Find where the given text appears and provide that cell's center as [x, y] coordinate. 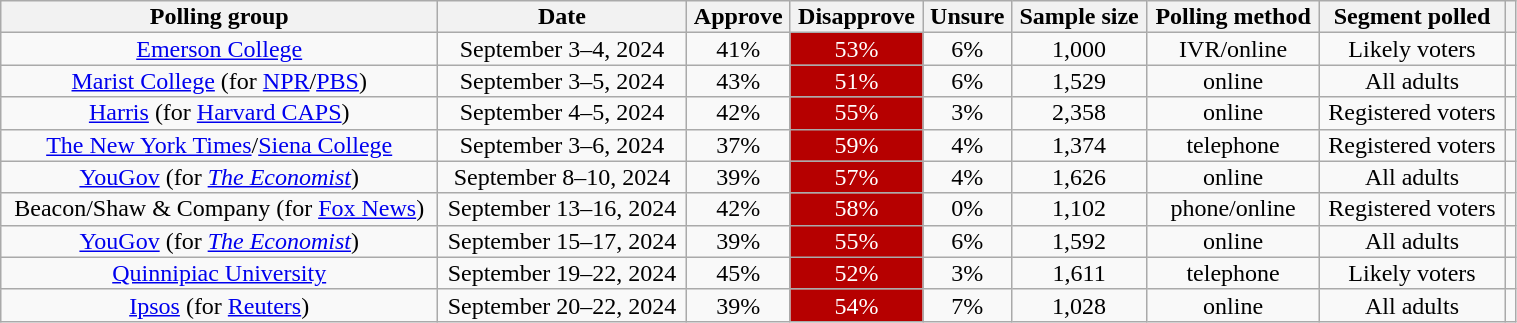
Segment polled [1412, 17]
IVR/online [1234, 49]
57% [856, 177]
1,374 [1078, 145]
1,000 [1078, 49]
54% [856, 305]
52% [856, 273]
Marist College (for NPR/PBS) [220, 81]
The New York Times/Siena College [220, 145]
September 8–10, 2024 [562, 177]
53% [856, 49]
September 3–4, 2024 [562, 49]
September 4–5, 2024 [562, 113]
September 19–22, 2024 [562, 273]
Emerson College [220, 49]
Sample size [1078, 17]
1,592 [1078, 241]
Beacon/Shaw & Company (for Fox News) [220, 209]
7% [968, 305]
41% [738, 49]
September 3–5, 2024 [562, 81]
Ipsos (for Reuters) [220, 305]
Polling method [1234, 17]
1,611 [1078, 273]
Disapprove [856, 17]
September 3–6, 2024 [562, 145]
45% [738, 273]
September 20–22, 2024 [562, 305]
1,028 [1078, 305]
phone/online [1234, 209]
59% [856, 145]
0% [968, 209]
51% [856, 81]
1,529 [1078, 81]
37% [738, 145]
Quinnipiac University [220, 273]
2,358 [1078, 113]
43% [738, 81]
1,102 [1078, 209]
Approve [738, 17]
Date [562, 17]
September 15–17, 2024 [562, 241]
Polling group [220, 17]
Harris (for Harvard CAPS) [220, 113]
58% [856, 209]
Unsure [968, 17]
1,626 [1078, 177]
September 13–16, 2024 [562, 209]
